Detect which cell encompasses the target text, then output its [X, Y] center coordinate. 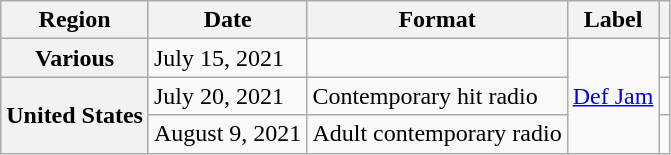
Adult contemporary radio [437, 134]
Label [613, 20]
July 20, 2021 [227, 96]
Region [75, 20]
July 15, 2021 [227, 58]
Date [227, 20]
United States [75, 115]
Format [437, 20]
Various [75, 58]
August 9, 2021 [227, 134]
Contemporary hit radio [437, 96]
Def Jam [613, 96]
